Detect which cell encompasses the target text, then output its (X, Y) center coordinate. 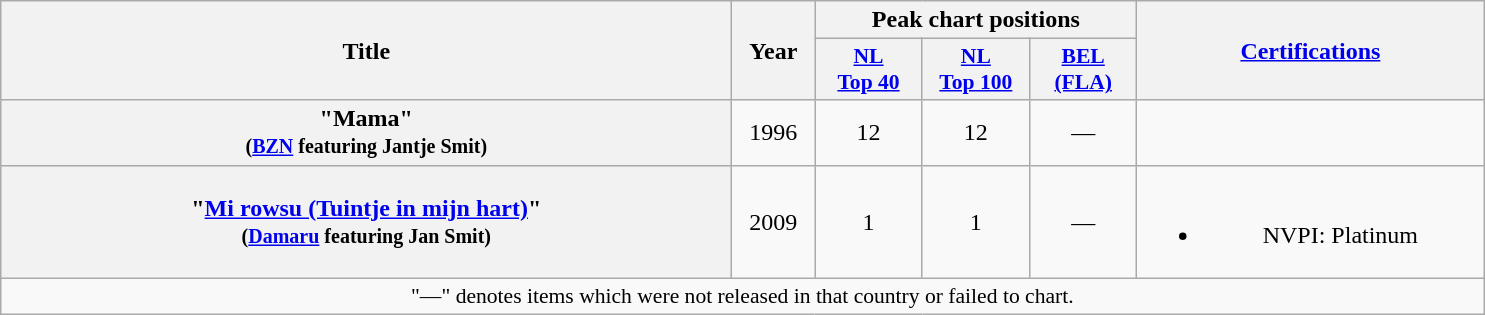
NLTop 40 (868, 70)
Peak chart positions (976, 20)
Title (366, 50)
Certifications (1310, 50)
"Mama"(BZN featuring Jantje Smit) (366, 132)
2009 (774, 222)
1996 (774, 132)
NLTop 100 (976, 70)
"Mi rowsu (Tuintje in mijn hart)"(Damaru featuring Jan Smit) (366, 222)
Year (774, 50)
NVPI: Platinum (1310, 222)
BEL(FLA) (1084, 70)
"—" denotes items which were not released in that country or failed to chart. (742, 296)
